Find where the given text appears and provide that cell's center as [x, y] coordinate. 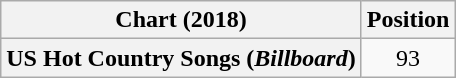
93 [408, 58]
US Hot Country Songs (Billboard) [181, 58]
Chart (2018) [181, 20]
Position [408, 20]
